Locate the cell with the specified text and output its (x, y) center coordinate. 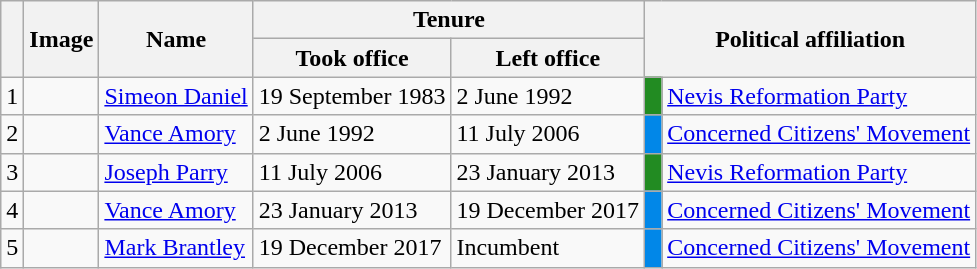
Political affiliation (810, 39)
Tenure (448, 20)
Took office (352, 58)
Joseph Parry (176, 172)
Name (176, 39)
4 (12, 210)
19 September 1983 (352, 96)
Left office (548, 58)
Image (62, 39)
Mark Brantley (176, 248)
Incumbent (548, 248)
3 (12, 172)
Simeon Daniel (176, 96)
5 (12, 248)
2 (12, 134)
1 (12, 96)
